Return (x, y) of the center of cell containing provided text 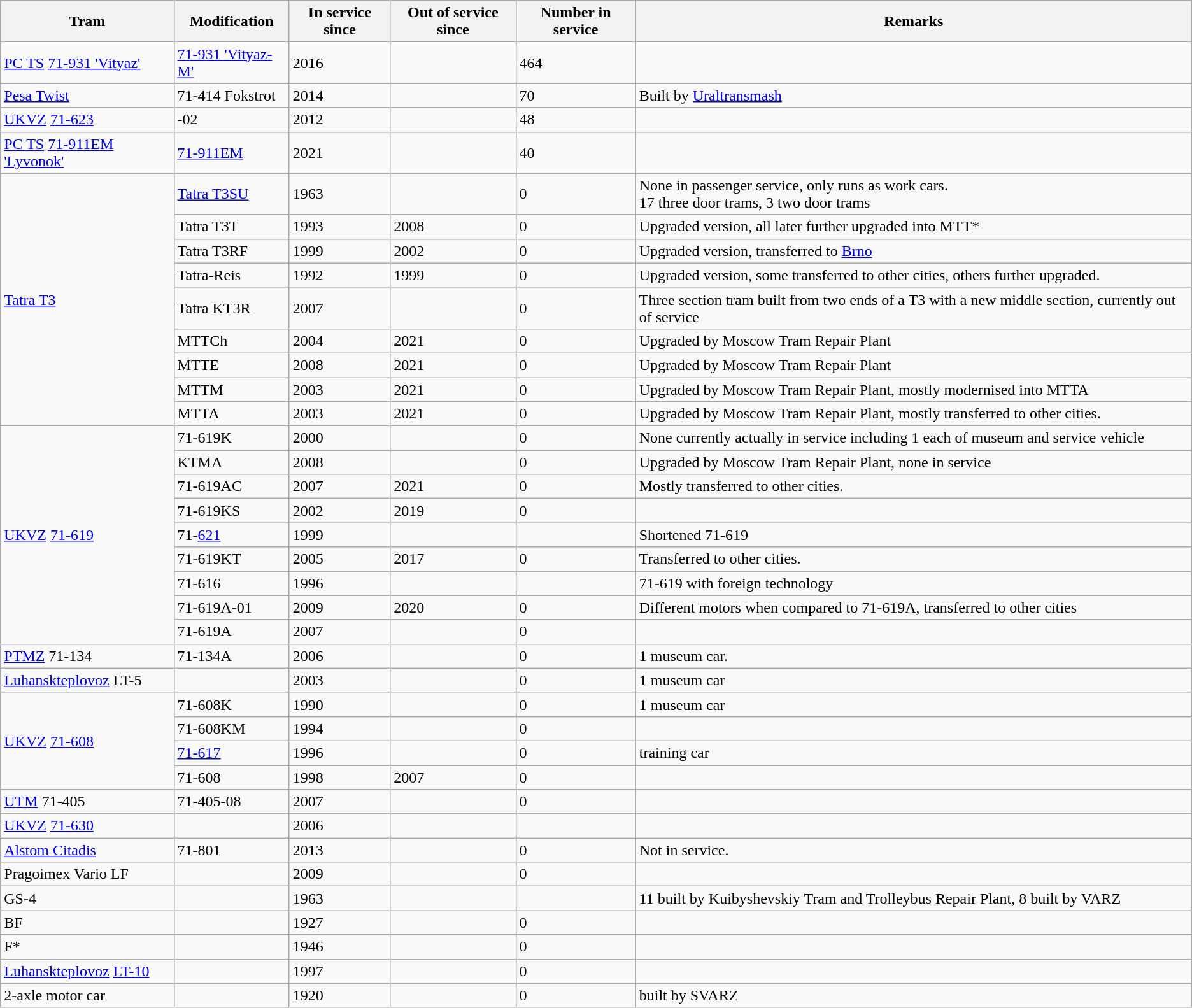
464 (576, 62)
2020 (453, 607)
UTM 71-405 (87, 802)
Tatra T3SU (232, 194)
MTTE (232, 365)
BF (87, 923)
PC TS 71-931 'Vityaz' (87, 62)
71-801 (232, 850)
1920 (339, 995)
MTTCh (232, 341)
71-619KT (232, 559)
Tatra KT3R (232, 308)
Modification (232, 22)
71-619A-01 (232, 607)
Tatra T3 (87, 299)
MTTM (232, 389)
71-405-08 (232, 802)
71-931 'Vityaz-M' (232, 62)
48 (576, 120)
Built by Uraltransmash (913, 96)
Not in service. (913, 850)
2000 (339, 438)
Upgraded version, all later further upgraded into MTT* (913, 227)
1994 (339, 728)
71-616 (232, 583)
None currently actually in service including 1 each of museum and service vehicle (913, 438)
2019 (453, 511)
1993 (339, 227)
1997 (339, 971)
Upgraded version, transferred to Brno (913, 251)
1998 (339, 777)
UKVZ 71-608 (87, 741)
2014 (339, 96)
Tatra T3RF (232, 251)
1990 (339, 704)
11 built by Kuibyshevskiy Tram and Trolleybus Repair Plant, 8 built by VARZ (913, 898)
None in passenger service, only runs as work cars.17 three door trams, 3 two door trams (913, 194)
71-619A (232, 632)
71-619 with foreign technology (913, 583)
Tatra T3T (232, 227)
71-608 (232, 777)
1927 (339, 923)
GS-4 (87, 898)
71-608KM (232, 728)
Number in service (576, 22)
UKVZ 71-630 (87, 826)
1 museum car. (913, 656)
PC TS 71-911EM 'Lyvonok' (87, 153)
71-619KS (232, 511)
71-619AC (232, 486)
71-134A (232, 656)
UKVZ 71-619 (87, 535)
MTTA (232, 414)
70 (576, 96)
71-621 (232, 535)
Out of service since (453, 22)
1946 (339, 947)
Upgraded by Moscow Tram Repair Plant, none in service (913, 462)
built by SVARZ (913, 995)
PTMZ 71-134 (87, 656)
Luhanskteplovoz LT-5 (87, 680)
1992 (339, 275)
2005 (339, 559)
KTMA (232, 462)
2012 (339, 120)
2-axle motor car (87, 995)
Alstom Citadis (87, 850)
71-619K (232, 438)
Mostly transferred to other cities. (913, 486)
Pesa Twist (87, 96)
Tram (87, 22)
Transferred to other cities. (913, 559)
2013 (339, 850)
40 (576, 153)
2004 (339, 341)
Remarks (913, 22)
71-911EM (232, 153)
Upgraded by Moscow Tram Repair Plant, mostly transferred to other cities. (913, 414)
Different motors when compared to 71-619A, transferred to other cities (913, 607)
In service since (339, 22)
Tatra-Reis (232, 275)
F* (87, 947)
71-617 (232, 753)
71-608K (232, 704)
UKVZ 71-623 (87, 120)
2016 (339, 62)
2017 (453, 559)
Shortened 71-619 (913, 535)
Pragoimex Vario LF (87, 874)
-02 (232, 120)
Upgraded by Moscow Tram Repair Plant, mostly modernised into MTTA (913, 389)
71-414 Fokstrot (232, 96)
training car (913, 753)
Three section tram built from two ends of a T3 with a new middle section, currently out of service (913, 308)
Luhanskteplovoz LT-10 (87, 971)
Upgraded version, some transferred to other cities, others further upgraded. (913, 275)
